Scan for the cell matching the given text and deliver its (x, y) coordinate at center. 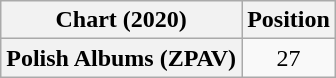
27 (289, 58)
Chart (2020) (122, 20)
Polish Albums (ZPAV) (122, 58)
Position (289, 20)
